Return the (x, y) coordinate for the center point of the cell that contains the specified text.  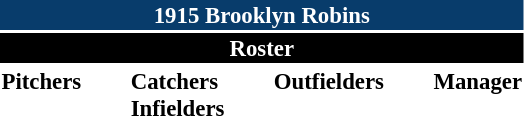
Roster (262, 48)
1915 Brooklyn Robins (262, 15)
